Find where the given text appears and provide that cell's center as [X, Y] coordinate. 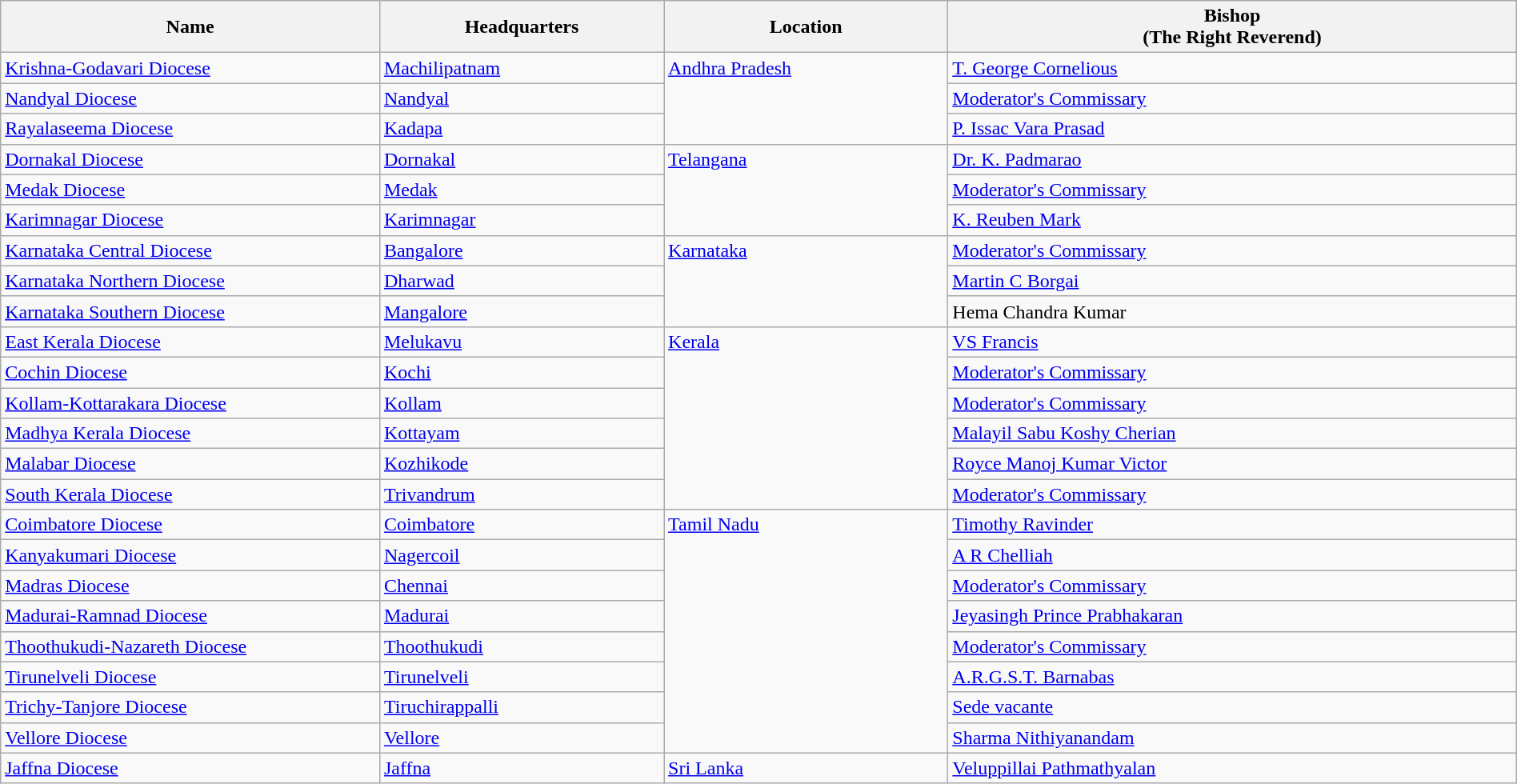
Trichy-Tanjore Diocese [190, 707]
Veluppillai Pathmathyalan [1232, 768]
Cochin Diocese [190, 372]
Andhra Pradesh [807, 98]
Jaffna [522, 768]
Kottayam [522, 434]
A.R.G.S.T. Barnabas [1232, 677]
Dornakal [522, 159]
Sharma Nithiyanandam [1232, 738]
Nandyal Diocese [190, 98]
Kanyakumari Diocese [190, 555]
Jaffna Diocese [190, 768]
Kochi [522, 372]
Kollam [522, 402]
Karimnagar [522, 220]
Tirunelveli Diocese [190, 677]
Rayalaseema Diocese [190, 129]
Dr. K. Padmarao [1232, 159]
East Kerala Diocese [190, 342]
P. Issac Vara Prasad [1232, 129]
Karnataka [807, 281]
Nandyal [522, 98]
Sri Lanka [807, 768]
Chennai [522, 586]
Location [807, 27]
Medak [522, 190]
Kozhikode [522, 464]
Sede vacante [1232, 707]
Madhya Kerala Diocese [190, 434]
Hema Chandra Kumar [1232, 311]
Vellore [522, 738]
A R Chelliah [1232, 555]
VS Francis [1232, 342]
Karnataka Southern Diocese [190, 311]
Krishna-Godavari Diocese [190, 68]
Tirunelveli [522, 677]
Medak Diocese [190, 190]
Tamil Nadu [807, 631]
Malabar Diocese [190, 464]
Machilipatnam [522, 68]
Name [190, 27]
South Kerala Diocese [190, 494]
Bishop(The Right Reverend) [1232, 27]
K. Reuben Mark [1232, 220]
Kollam-Kottarakara Diocese [190, 402]
Coimbatore Diocese [190, 525]
Malayil Sabu Koshy Cherian [1232, 434]
Royce Manoj Kumar Victor [1232, 464]
Mangalore [522, 311]
Madras Diocese [190, 586]
T. George Cornelious [1232, 68]
Bangalore [522, 250]
Tiruchirappalli [522, 707]
Timothy Ravinder [1232, 525]
Melukavu [522, 342]
Dharwad [522, 281]
Dornakal Diocese [190, 159]
Thoothukudi [522, 646]
Vellore Diocese [190, 738]
Kadapa [522, 129]
Nagercoil [522, 555]
Trivandrum [522, 494]
Thoothukudi-Nazareth Diocese [190, 646]
Karnataka Central Diocese [190, 250]
Coimbatore [522, 525]
Kerala [807, 418]
Martin C Borgai [1232, 281]
Telangana [807, 190]
Madurai-Ramnad Diocese [190, 616]
Headquarters [522, 27]
Karimnagar Diocese [190, 220]
Madurai [522, 616]
Jeyasingh Prince Prabhakaran [1232, 616]
Karnataka Northern Diocese [190, 281]
